For the text-containing cell, return its midpoint in [x, y] coordinate format. 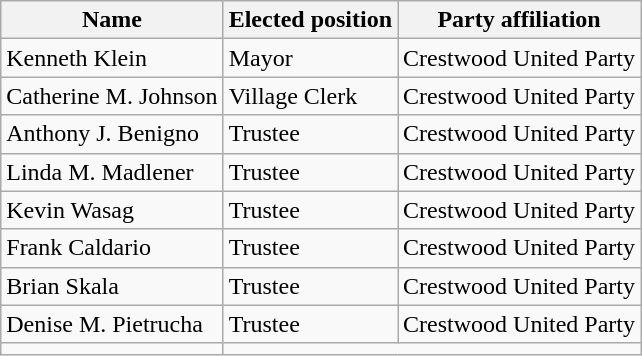
Frank Caldario [112, 248]
Kenneth Klein [112, 58]
Anthony J. Benigno [112, 134]
Mayor [310, 58]
Elected position [310, 20]
Linda M. Madlener [112, 172]
Name [112, 20]
Brian Skala [112, 286]
Denise M. Pietrucha [112, 324]
Kevin Wasag [112, 210]
Village Clerk [310, 96]
Party affiliation [520, 20]
Catherine M. Johnson [112, 96]
